Output the [X, Y] coordinate of the center of the cell containing the given text.  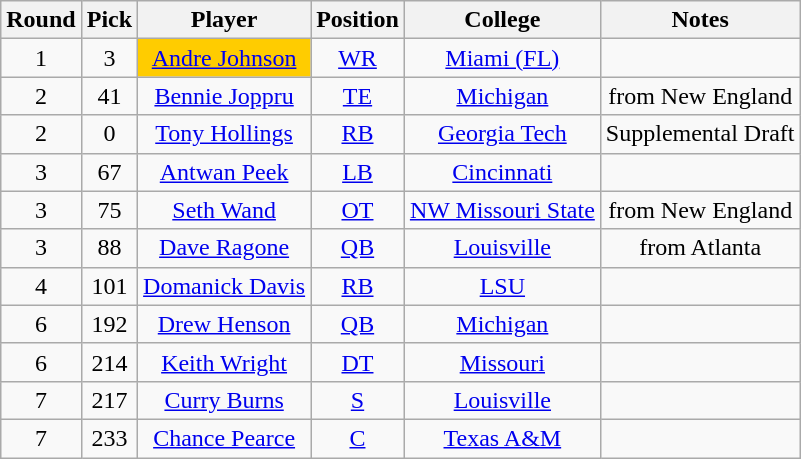
NW Missouri State [502, 210]
Georgia Tech [502, 134]
WR [358, 58]
Cincinnati [502, 172]
Notes [700, 20]
233 [109, 438]
101 [109, 286]
Chance Pearce [224, 438]
Miami (FL) [502, 58]
Tony Hollings [224, 134]
S [358, 400]
41 [109, 96]
88 [109, 248]
Texas A&M [502, 438]
Andre Johnson [224, 58]
OT [358, 210]
217 [109, 400]
Position [358, 20]
Pick [109, 20]
0 [109, 134]
Keith Wright [224, 362]
1 [41, 58]
LB [358, 172]
C [358, 438]
from Atlanta [700, 248]
Dave Ragone [224, 248]
4 [41, 286]
67 [109, 172]
214 [109, 362]
DT [358, 362]
192 [109, 324]
Seth Wand [224, 210]
LSU [502, 286]
75 [109, 210]
Player [224, 20]
Missouri [502, 362]
Curry Burns [224, 400]
Antwan Peek [224, 172]
Bennie Joppru [224, 96]
College [502, 20]
TE [358, 96]
Domanick Davis [224, 286]
Supplemental Draft [700, 134]
Round [41, 20]
Drew Henson [224, 324]
